Output the (x, y) coordinate of the center of the cell containing the given text.  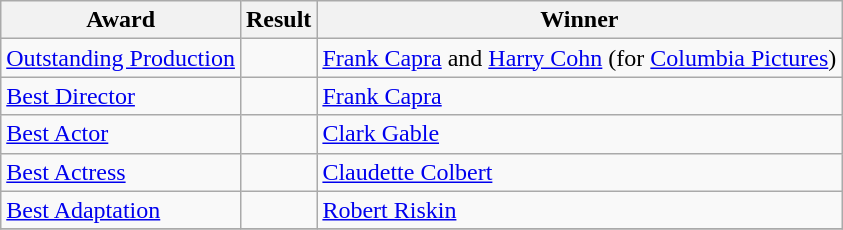
Outstanding Production (121, 58)
Best Director (121, 96)
Frank Capra and Harry Cohn (for Columbia Pictures) (580, 58)
Award (121, 20)
Clark Gable (580, 134)
Best Actress (121, 172)
Result (278, 20)
Best Adaptation (121, 210)
Winner (580, 20)
Frank Capra (580, 96)
Claudette Colbert (580, 172)
Robert Riskin (580, 210)
Best Actor (121, 134)
